Extract the (X, Y) coordinate from the center of the cell holding the provided text.  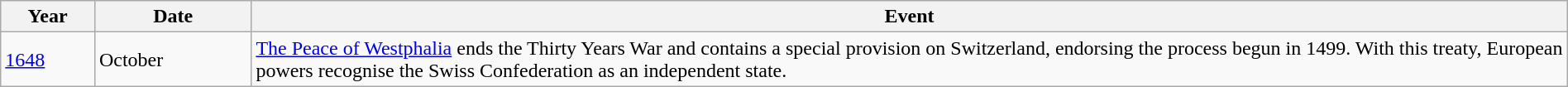
1648 (48, 60)
Year (48, 17)
October (172, 60)
Event (910, 17)
Date (172, 17)
